Identify which cell holds the provided text, then report its (x, y) central coordinate. 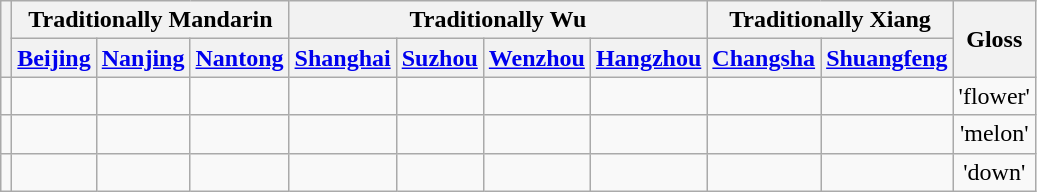
'down' (994, 172)
Wenzhou (536, 58)
'flower' (994, 96)
Nanjing (143, 58)
Traditionally Wu (498, 20)
Gloss (994, 39)
Nantong (240, 58)
Hangzhou (648, 58)
'melon' (994, 134)
Shanghai (342, 58)
Traditionally Xiang (830, 20)
Traditionally Mandarin (150, 20)
Changsha (764, 58)
Beijing (54, 58)
Shuangfeng (887, 58)
Suzhou (440, 58)
